Locate the cell with the specified text and output its [X, Y] center coordinate. 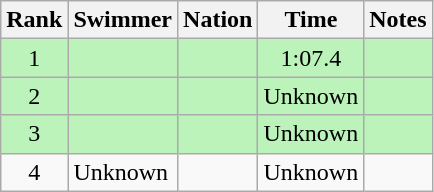
2 [34, 96]
4 [34, 172]
1 [34, 58]
1:07.4 [311, 58]
3 [34, 134]
Rank [34, 20]
Nation [218, 20]
Swimmer [123, 20]
Time [311, 20]
Notes [398, 20]
